Capture the cell that displays the provided text and extract its (x, y) central coordinate. 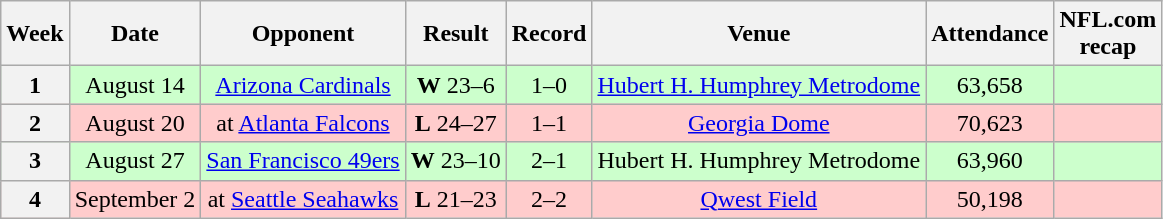
1 (35, 85)
Result (456, 34)
at Atlanta Falcons (303, 123)
Attendance (990, 34)
2–2 (549, 199)
W 23–10 (456, 161)
1–0 (549, 85)
L 21–23 (456, 199)
2–1 (549, 161)
63,960 (990, 161)
W 23–6 (456, 85)
4 (35, 199)
Record (549, 34)
Date (135, 34)
NFL.comrecap (1108, 34)
1–1 (549, 123)
August 27 (135, 161)
L 24–27 (456, 123)
Opponent (303, 34)
August 14 (135, 85)
San Francisco 49ers (303, 161)
August 20 (135, 123)
2 (35, 123)
63,658 (990, 85)
50,198 (990, 199)
3 (35, 161)
Georgia Dome (759, 123)
Arizona Cardinals (303, 85)
70,623 (990, 123)
Venue (759, 34)
Qwest Field (759, 199)
Week (35, 34)
at Seattle Seahawks (303, 199)
September 2 (135, 199)
